Return [X, Y] of the center of cell containing provided text 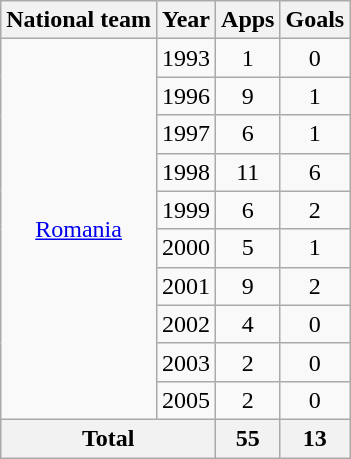
1996 [186, 96]
13 [315, 438]
2001 [186, 286]
2003 [186, 362]
Goals [315, 20]
2005 [186, 400]
Total [108, 438]
1998 [186, 172]
1997 [186, 134]
5 [248, 248]
2002 [186, 324]
Year [186, 20]
National team [79, 20]
55 [248, 438]
4 [248, 324]
1993 [186, 58]
11 [248, 172]
Apps [248, 20]
Romania [79, 230]
2000 [186, 248]
1999 [186, 210]
